For the text-containing cell, return its midpoint in [x, y] coordinate format. 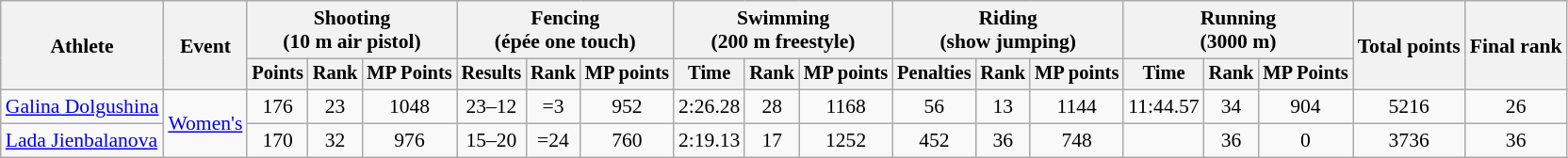
=3 [553, 107]
13 [1003, 107]
34 [1232, 107]
Total points [1410, 45]
2:26.28 [709, 107]
170 [277, 141]
1048 [409, 107]
Riding(show jumping) [1008, 30]
Athlete [83, 45]
976 [409, 141]
5216 [1410, 107]
452 [934, 141]
Lada Jienbalanova [83, 141]
904 [1305, 107]
2:19.13 [709, 141]
Swimming(200 m freestyle) [783, 30]
Results [492, 74]
176 [277, 107]
11:44.57 [1163, 107]
26 [1516, 107]
=24 [553, 141]
15–20 [492, 141]
17 [772, 141]
1168 [846, 107]
3736 [1410, 141]
Penalties [934, 74]
23 [335, 107]
Shooting(10 m air pistol) [351, 30]
Running(3000 m) [1238, 30]
23–12 [492, 107]
1252 [846, 141]
1144 [1076, 107]
Women's [205, 124]
32 [335, 141]
56 [934, 107]
760 [628, 141]
0 [1305, 141]
Final rank [1516, 45]
Fencing(épée one touch) [565, 30]
Event [205, 45]
28 [772, 107]
748 [1076, 141]
Galina Dolgushina [83, 107]
Points [277, 74]
952 [628, 107]
